Locate the cell with the specified text and output its (x, y) center coordinate. 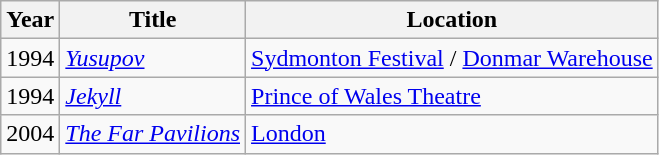
Location (452, 20)
Sydmonton Festival / Donmar Warehouse (452, 58)
Yusupov (153, 58)
2004 (30, 134)
Jekyll (153, 96)
Title (153, 20)
Prince of Wales Theatre (452, 96)
Year (30, 20)
London (452, 134)
The Far Pavilions (153, 134)
